Output the (X, Y) coordinate of the center of the cell containing the given text.  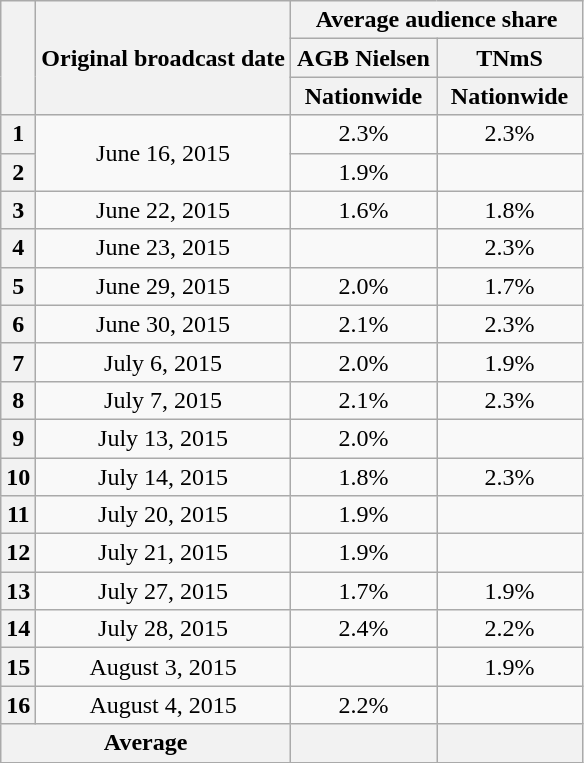
July 20, 2015 (164, 515)
2.4% (363, 629)
July 27, 2015 (164, 591)
Average audience share (436, 20)
June 30, 2015 (164, 324)
16 (18, 705)
12 (18, 553)
4 (18, 248)
August 3, 2015 (164, 667)
13 (18, 591)
14 (18, 629)
June 23, 2015 (164, 248)
July 14, 2015 (164, 477)
June 29, 2015 (164, 286)
1.6% (363, 210)
July 13, 2015 (164, 438)
6 (18, 324)
July 6, 2015 (164, 362)
9 (18, 438)
10 (18, 477)
3 (18, 210)
15 (18, 667)
August 4, 2015 (164, 705)
2 (18, 172)
July 28, 2015 (164, 629)
Original broadcast date (164, 58)
Average (146, 743)
June 16, 2015 (164, 153)
July 7, 2015 (164, 400)
July 21, 2015 (164, 553)
June 22, 2015 (164, 210)
5 (18, 286)
AGB Nielsen (363, 58)
11 (18, 515)
8 (18, 400)
TNmS (509, 58)
7 (18, 362)
1 (18, 134)
